Locate the cell with the specified text and output its [X, Y] center coordinate. 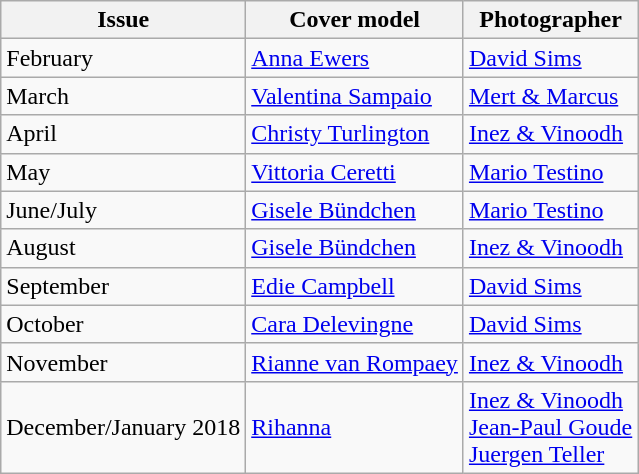
Edie Campbell [355, 286]
Mert & Marcus [550, 96]
April [124, 134]
Cara Delevingne [355, 324]
August [124, 248]
September [124, 286]
December/January 2018 [124, 427]
Vittoria Ceretti [355, 172]
Christy Turlington [355, 134]
Inez & Vinoodh Jean-Paul Goude Juergen Teller [550, 427]
Rianne van Rompaey [355, 362]
Photographer [550, 20]
Issue [124, 20]
February [124, 58]
October [124, 324]
March [124, 96]
Rihanna [355, 427]
June/July [124, 210]
Anna Ewers [355, 58]
November [124, 362]
Valentina Sampaio [355, 96]
May [124, 172]
Cover model [355, 20]
